Extract the [x, y] coordinate from the center of the cell holding the provided text.  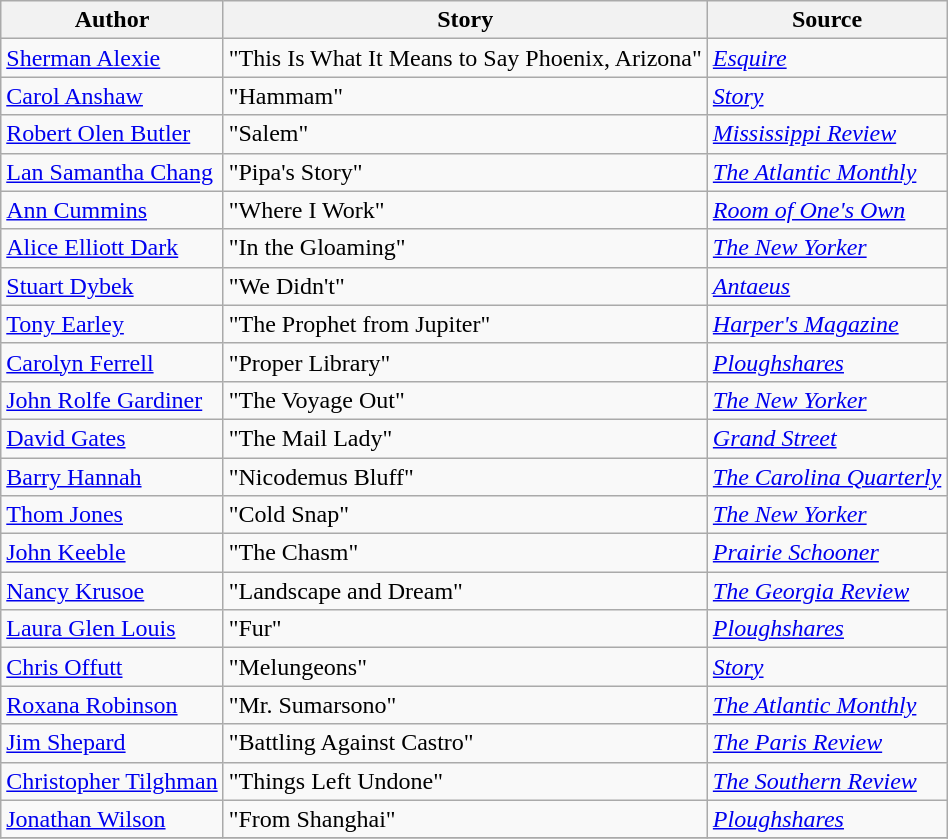
Mississippi Review [827, 134]
Robert Olen Butler [112, 134]
"Proper Library" [465, 362]
"Where I Work" [465, 210]
Lan Samantha Chang [112, 172]
"Salem" [465, 134]
Carolyn Ferrell [112, 362]
David Gates [112, 438]
"Things Left Undone" [465, 781]
Author [112, 20]
"The Voyage Out" [465, 400]
John Rolfe Gardiner [112, 400]
"Fur" [465, 629]
Source [827, 20]
Grand Street [827, 438]
Chris Offutt [112, 667]
"Nicodemus Bluff" [465, 477]
Carol Anshaw [112, 96]
John Keeble [112, 553]
Barry Hannah [112, 477]
Jim Shepard [112, 743]
Laura Glen Louis [112, 629]
"From Shanghai" [465, 819]
Roxana Robinson [112, 705]
The Paris Review [827, 743]
Thom Jones [112, 515]
Prairie Schooner [827, 553]
Ann Cummins [112, 210]
"Landscape and Dream" [465, 591]
Antaeus [827, 286]
"The Mail Lady" [465, 438]
"Cold Snap" [465, 515]
Jonathan Wilson [112, 819]
"Mr. Sumarsono" [465, 705]
"We Didn't" [465, 286]
"In the Gloaming" [465, 248]
Sherman Alexie [112, 58]
Stuart Dybek [112, 286]
"The Chasm" [465, 553]
"The Prophet from Jupiter" [465, 324]
"Hammam" [465, 96]
Room of One's Own [827, 210]
"Battling Against Castro" [465, 743]
"This Is What It Means to Say Phoenix, Arizona" [465, 58]
Alice Elliott Dark [112, 248]
Nancy Krusoe [112, 591]
The Carolina Quarterly [827, 477]
"Melungeons" [465, 667]
"Pipa's Story" [465, 172]
Harper's Magazine [827, 324]
Esquire [827, 58]
Tony Earley [112, 324]
The Southern Review [827, 781]
The Georgia Review [827, 591]
Christopher Tilghman [112, 781]
